Output the [X, Y] coordinate of the center of the cell containing the given text.  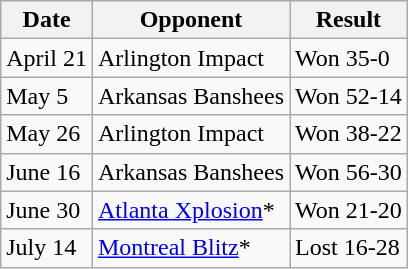
Won 52-14 [349, 96]
May 26 [47, 134]
July 14 [47, 248]
April 21 [47, 58]
Opponent [190, 20]
Atlanta Xplosion* [190, 210]
June 30 [47, 210]
Won 35-0 [349, 58]
Won 38-22 [349, 134]
Won 21-20 [349, 210]
Date [47, 20]
Lost 16-28 [349, 248]
Montreal Blitz* [190, 248]
Result [349, 20]
Won 56-30 [349, 172]
June 16 [47, 172]
May 5 [47, 96]
